Return (x, y) of the center of cell containing provided text 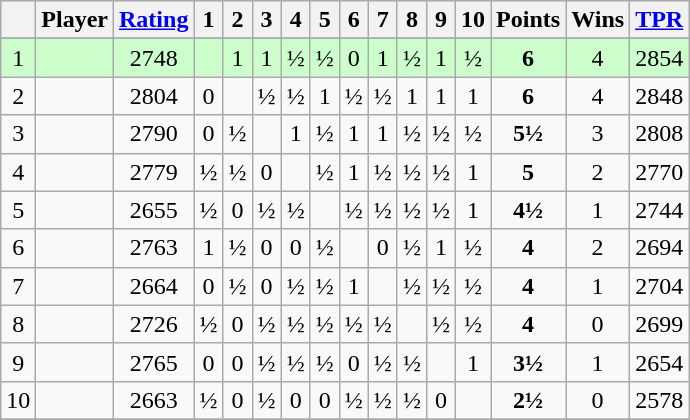
2779 (154, 172)
2578 (660, 400)
2694 (660, 248)
2699 (660, 324)
Points (528, 20)
3½ (528, 362)
Rating (154, 20)
2804 (154, 96)
Wins (598, 20)
2763 (154, 248)
2654 (660, 362)
Player (75, 20)
2663 (154, 400)
2½ (528, 400)
2748 (154, 58)
2854 (660, 58)
5½ (528, 134)
2770 (660, 172)
2848 (660, 96)
2744 (660, 210)
2808 (660, 134)
4½ (528, 210)
2664 (154, 286)
2726 (154, 324)
2655 (154, 210)
2790 (154, 134)
TPR (660, 20)
2765 (154, 362)
2704 (660, 286)
